Scan for the cell matching the given text and deliver its (X, Y) coordinate at center. 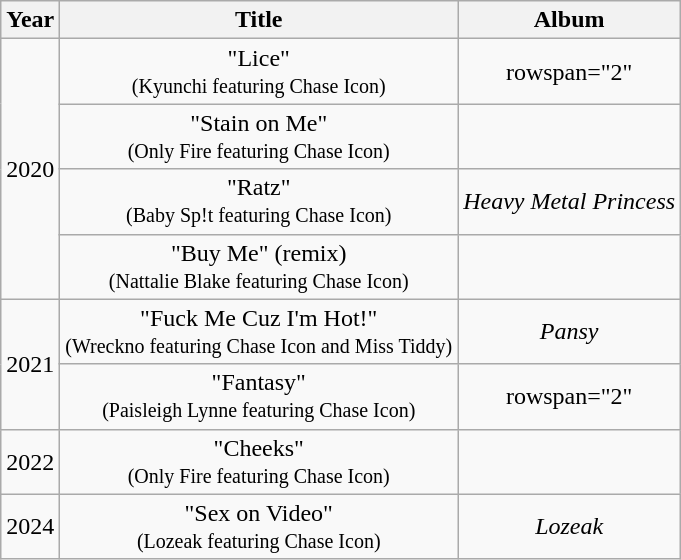
Heavy Metal Princess (570, 202)
"Fantasy"(Paisleigh Lynne featuring Chase Icon) (259, 396)
Album (570, 20)
"Fuck Me Cuz I'm Hot!"(Wreckno featuring Chase Icon and Miss Tiddy) (259, 332)
"Buy Me" (remix)(Nattalie Blake featuring Chase Icon) (259, 266)
"Lice"(Kyunchi featuring Chase Icon) (259, 72)
Title (259, 20)
2022 (30, 462)
Pansy (570, 332)
"Cheeks"(Only Fire featuring Chase Icon) (259, 462)
2020 (30, 169)
2024 (30, 526)
"Stain on Me"(Only Fire featuring Chase Icon) (259, 136)
Lozeak (570, 526)
"Sex on Video"(Lozeak featuring Chase Icon) (259, 526)
2021 (30, 364)
"Ratz"(Baby Sp!t featuring Chase Icon) (259, 202)
Year (30, 20)
